Locate the cell with the specified text and output its [x, y] center coordinate. 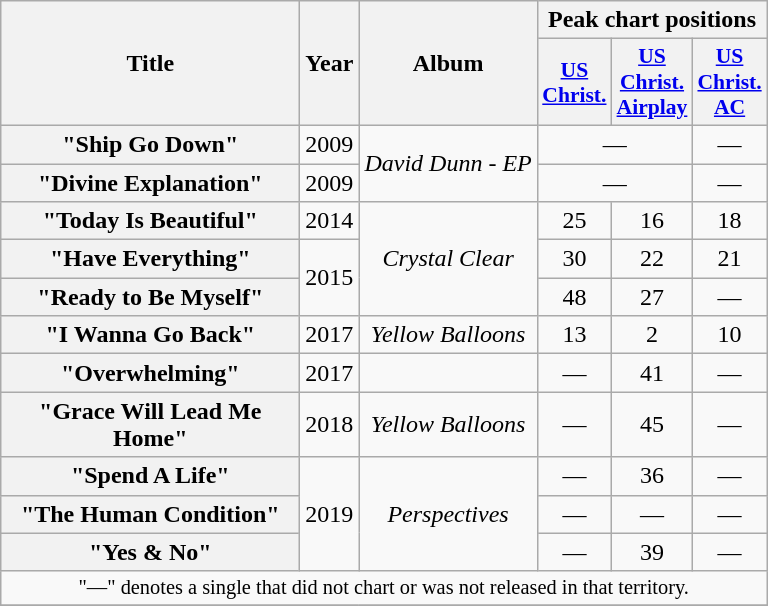
"Spend A Life" [150, 476]
41 [652, 373]
"The Human Condition" [150, 514]
"I Wanna Go Back" [150, 335]
2018 [330, 424]
27 [652, 297]
Title [150, 64]
45 [652, 424]
Year [330, 64]
22 [652, 259]
2019 [330, 514]
Perspectives [448, 514]
"Yes & No" [150, 552]
USChrist.AC [729, 82]
David Dunn - EP [448, 163]
Album [448, 64]
USChrist. [574, 82]
2014 [330, 221]
48 [574, 297]
21 [729, 259]
"—" denotes a single that did not chart or was not released in that territory. [384, 588]
"Ready to Be Myself" [150, 297]
18 [729, 221]
25 [574, 221]
Crystal Clear [448, 259]
USChrist.Airplay [652, 82]
"Today Is Beautiful" [150, 221]
39 [652, 552]
36 [652, 476]
13 [574, 335]
"Ship Go Down" [150, 144]
"Overwhelming" [150, 373]
10 [729, 335]
2 [652, 335]
2015 [330, 278]
Peak chart positions [652, 20]
16 [652, 221]
"Have Everything" [150, 259]
"Grace Will Lead Me Home" [150, 424]
"Divine Explanation" [150, 183]
30 [574, 259]
